Capture the cell that displays the provided text and extract its (x, y) central coordinate. 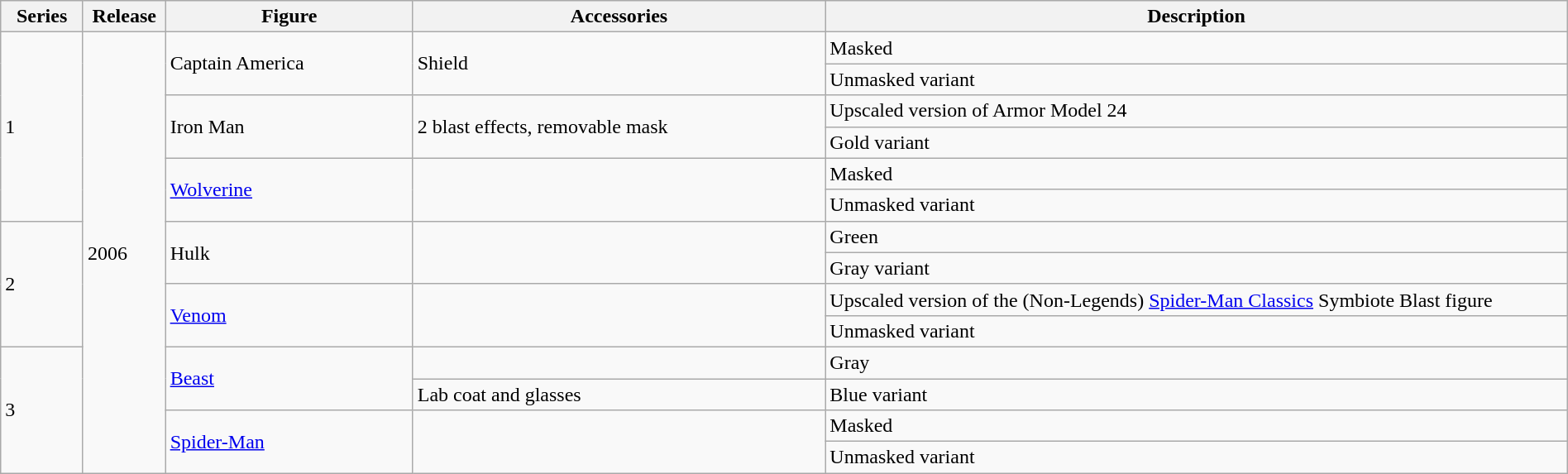
Accessories (619, 17)
Shield (619, 64)
Upscaled version of Armor Model 24 (1196, 111)
Spider-Man (289, 442)
Gray (1196, 362)
Wolverine (289, 189)
Gray variant (1196, 268)
Hulk (289, 252)
Figure (289, 17)
Description (1196, 17)
Venom (289, 315)
Captain America (289, 64)
Beast (289, 378)
Series (42, 17)
2006 (124, 253)
Gold variant (1196, 142)
Lab coat and glasses (619, 395)
1 (42, 127)
3 (42, 409)
2 blast effects, removable mask (619, 127)
Release (124, 17)
Upscaled version of the (Non-Legends) Spider-Man Classics Symbiote Blast figure (1196, 299)
Blue variant (1196, 395)
Green (1196, 237)
2 (42, 284)
Iron Man (289, 127)
